Identify which cell holds the provided text, then report its (X, Y) central coordinate. 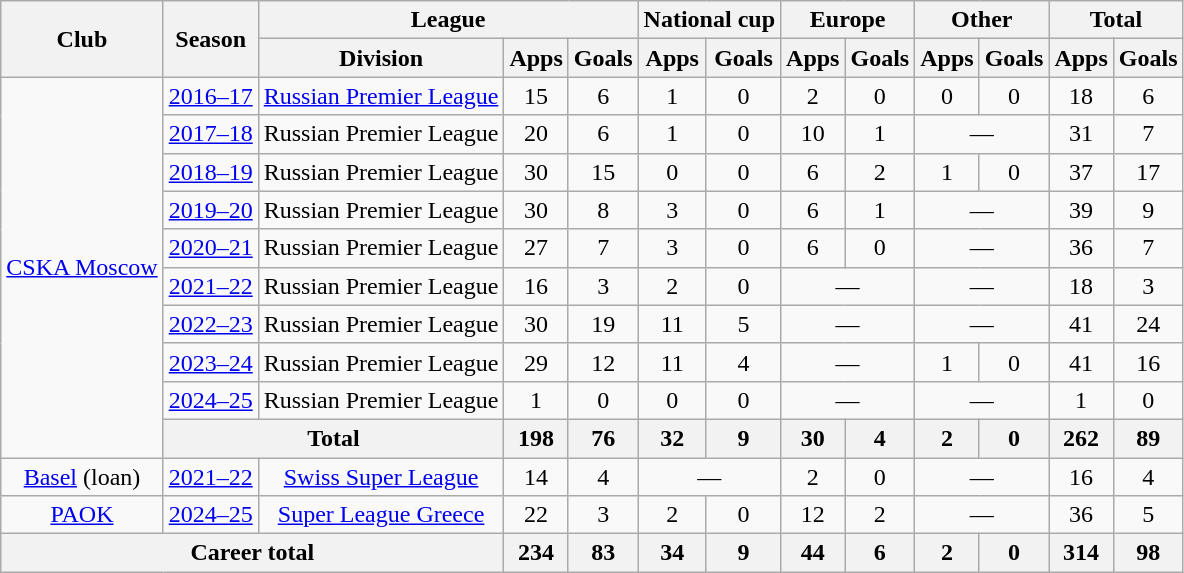
19 (603, 324)
89 (1148, 438)
24 (1148, 324)
44 (813, 553)
76 (603, 438)
2023–24 (210, 362)
Basel (loan) (82, 477)
Career total (252, 553)
Super League Greece (381, 515)
2016–17 (210, 96)
314 (1081, 553)
17 (1148, 172)
34 (672, 553)
262 (1081, 438)
39 (1081, 210)
2018–19 (210, 172)
2022–23 (210, 324)
Other (982, 20)
198 (536, 438)
2020–21 (210, 248)
14 (536, 477)
32 (672, 438)
98 (1148, 553)
CSKA Moscow (82, 268)
37 (1081, 172)
PAOK (82, 515)
Club (82, 39)
Division (381, 58)
Season (210, 39)
27 (536, 248)
83 (603, 553)
234 (536, 553)
2017–18 (210, 134)
31 (1081, 134)
2019–20 (210, 210)
Swiss Super League (381, 477)
8 (603, 210)
20 (536, 134)
29 (536, 362)
League (448, 20)
22 (536, 515)
Europe (848, 20)
National cup (709, 20)
10 (813, 134)
